Extract the (x, y) coordinate from the center of the cell holding the provided text.  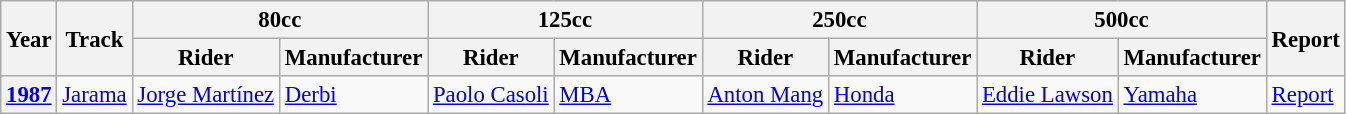
Track (94, 38)
Year (29, 38)
Jorge Martínez (206, 95)
500cc (1122, 20)
MBA (628, 95)
Honda (903, 95)
80cc (280, 20)
125cc (566, 20)
1987 (29, 95)
Eddie Lawson (1048, 95)
Derbi (353, 95)
Jarama (94, 95)
250cc (839, 20)
Yamaha (1192, 95)
Anton Mang (765, 95)
Paolo Casoli (491, 95)
